Detect which cell encompasses the target text, then output its (X, Y) center coordinate. 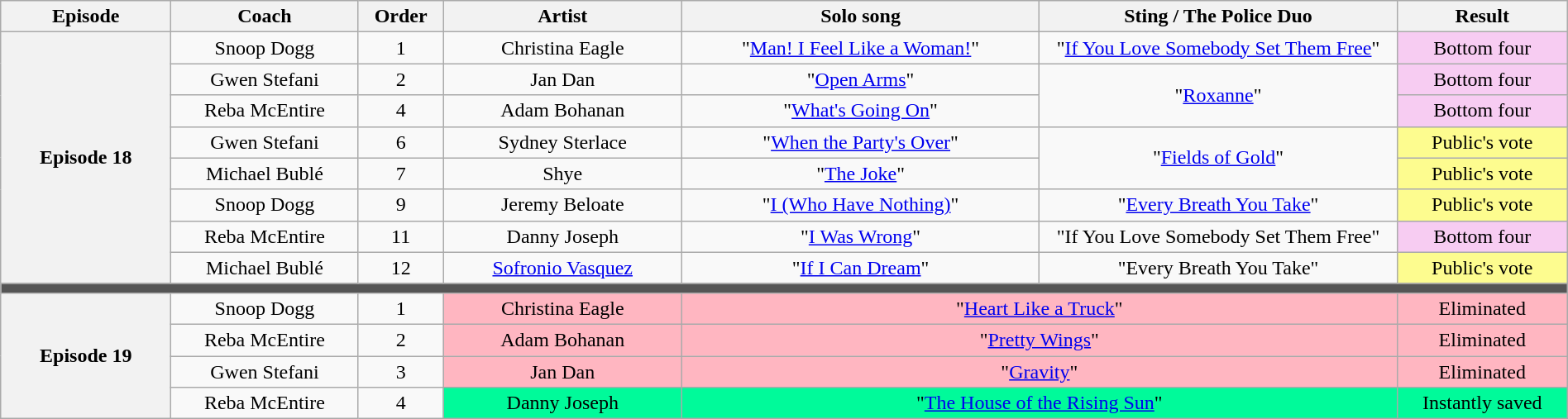
"If I Can Dream" (860, 268)
"What's Going On" (860, 111)
Sofronio Vasquez (562, 268)
"Pretty Wings" (1039, 340)
"The House of the Rising Sun" (1039, 403)
Episode (86, 17)
Jeremy Beloate (562, 205)
12 (400, 268)
Coach (265, 17)
Artist (562, 17)
Result (1482, 17)
"When the Party's Over" (860, 142)
"Open Arms" (860, 79)
6 (400, 142)
"Gravity" (1039, 371)
Instantly saved (1482, 403)
Sting / The Police Duo (1218, 17)
Solo song (860, 17)
"I Was Wrong" (860, 236)
3 (400, 371)
"Heart Like a Truck" (1039, 308)
Episode 18 (86, 158)
Shye (562, 174)
"Roxanne" (1218, 95)
Sydney Sterlace (562, 142)
7 (400, 174)
"Fields of Gold" (1218, 158)
9 (400, 205)
"The Joke" (860, 174)
"I (Who Have Nothing)" (860, 205)
"Man! I Feel Like a Woman!" (860, 48)
Order (400, 17)
11 (400, 236)
Episode 19 (86, 355)
